Return (x, y) of the center of cell containing provided text 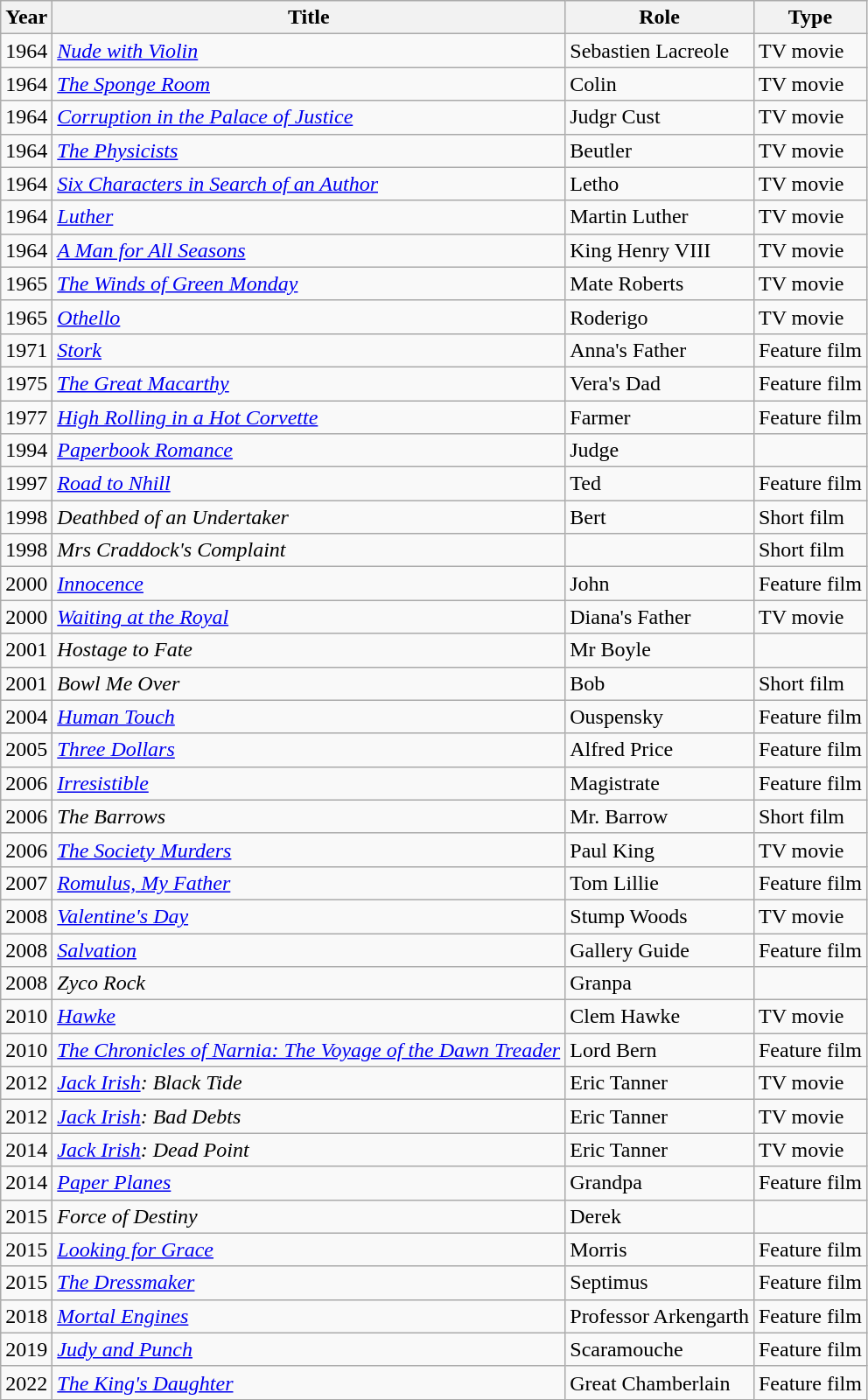
Stump Woods (660, 916)
Morris (660, 1249)
The Society Murders (309, 850)
Irresistible (309, 783)
Paul King (660, 850)
Nude with Violin (309, 51)
Bert (660, 517)
Type (810, 17)
Farmer (660, 417)
Judgr Cust (660, 117)
Force of Destiny (309, 1216)
High Rolling in a Hot Corvette (309, 417)
The Winds of Green Monday (309, 283)
Bowl Me Over (309, 683)
Diana's Father (660, 617)
The King's Daughter (309, 1382)
Mortal Engines (309, 1316)
Othello (309, 317)
Luther (309, 217)
Vera's Dad (660, 383)
Road to Nhill (309, 484)
Paper Planes (309, 1183)
Waiting at the Royal (309, 617)
2018 (26, 1316)
Magistrate (660, 783)
Great Chamberlain (660, 1382)
Roderigo (660, 317)
Innocence (309, 584)
Salvation (309, 949)
1975 (26, 383)
2007 (26, 883)
2004 (26, 717)
Romulus, My Father (309, 883)
Hawke (309, 1017)
Gallery Guide (660, 949)
Colin (660, 84)
Six Characters in Search of an Author (309, 184)
1994 (26, 451)
King Henry VIII (660, 250)
Mr Boyle (660, 650)
Anna's Father (660, 350)
Human Touch (309, 717)
The Physicists (309, 150)
Paperbook Romance (309, 451)
2019 (26, 1349)
Deathbed of an Undertaker (309, 517)
Jack Irish: Bad Debts (309, 1116)
Looking for Grace (309, 1249)
Grandpa (660, 1183)
Beutler (660, 150)
The Barrows (309, 816)
Hostage to Fate (309, 650)
Bob (660, 683)
Judge (660, 451)
Judy and Punch (309, 1349)
Year (26, 17)
Three Dollars (309, 750)
The Chronicles of Narnia: The Voyage of the Dawn Treader (309, 1050)
Mr. Barrow (660, 816)
Corruption in the Palace of Justice (309, 117)
Jack Irish: Dead Point (309, 1150)
Granpa (660, 983)
Clem Hawke (660, 1017)
Tom Lillie (660, 883)
The Great Macarthy (309, 383)
Stork (309, 350)
Letho (660, 184)
Valentine's Day (309, 916)
A Man for All Seasons (309, 250)
The Sponge Room (309, 84)
Mrs Craddock's Complaint (309, 550)
Martin Luther (660, 217)
The Dressmaker (309, 1283)
Title (309, 17)
Alfred Price (660, 750)
2022 (26, 1382)
Septimus (660, 1283)
Mate Roberts (660, 283)
Sebastien Lacreole (660, 51)
1997 (26, 484)
1971 (26, 350)
Zyco Rock (309, 983)
Jack Irish: Black Tide (309, 1083)
Professor Arkengarth (660, 1316)
Ted (660, 484)
Ouspensky (660, 717)
Scaramouche (660, 1349)
1977 (26, 417)
2005 (26, 750)
John (660, 584)
Lord Bern (660, 1050)
Derek (660, 1216)
Role (660, 17)
